Scan for the cell matching the given text and deliver its (X, Y) coordinate at center. 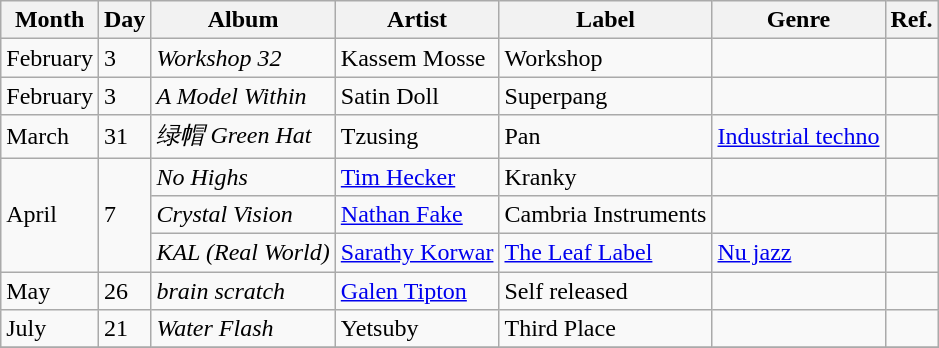
March (50, 136)
绿帽 Green Hat (243, 136)
Water Flash (243, 329)
31 (124, 136)
Cambria Instruments (606, 215)
Superpang (606, 96)
Nathan Fake (417, 215)
Tim Hecker (417, 177)
Third Place (606, 329)
Sarathy Korwar (417, 253)
Tzusing (417, 136)
Industrial techno (798, 136)
Label (606, 20)
Nu jazz (798, 253)
No Highs (243, 177)
Workshop (606, 58)
KAL (Real World) (243, 253)
The Leaf Label (606, 253)
A Model Within (243, 96)
7 (124, 215)
Satin Doll (417, 96)
Workshop 32 (243, 58)
Galen Tipton (417, 291)
Kassem Mosse (417, 58)
April (50, 215)
Ref. (912, 20)
Month (50, 20)
Crystal Vision (243, 215)
brain scratch (243, 291)
Kranky (606, 177)
26 (124, 291)
Day (124, 20)
Pan (606, 136)
Artist (417, 20)
21 (124, 329)
Album (243, 20)
May (50, 291)
July (50, 329)
Self released (606, 291)
Yetsuby (417, 329)
Genre (798, 20)
